Detect which cell encompasses the target text, then output its [x, y] center coordinate. 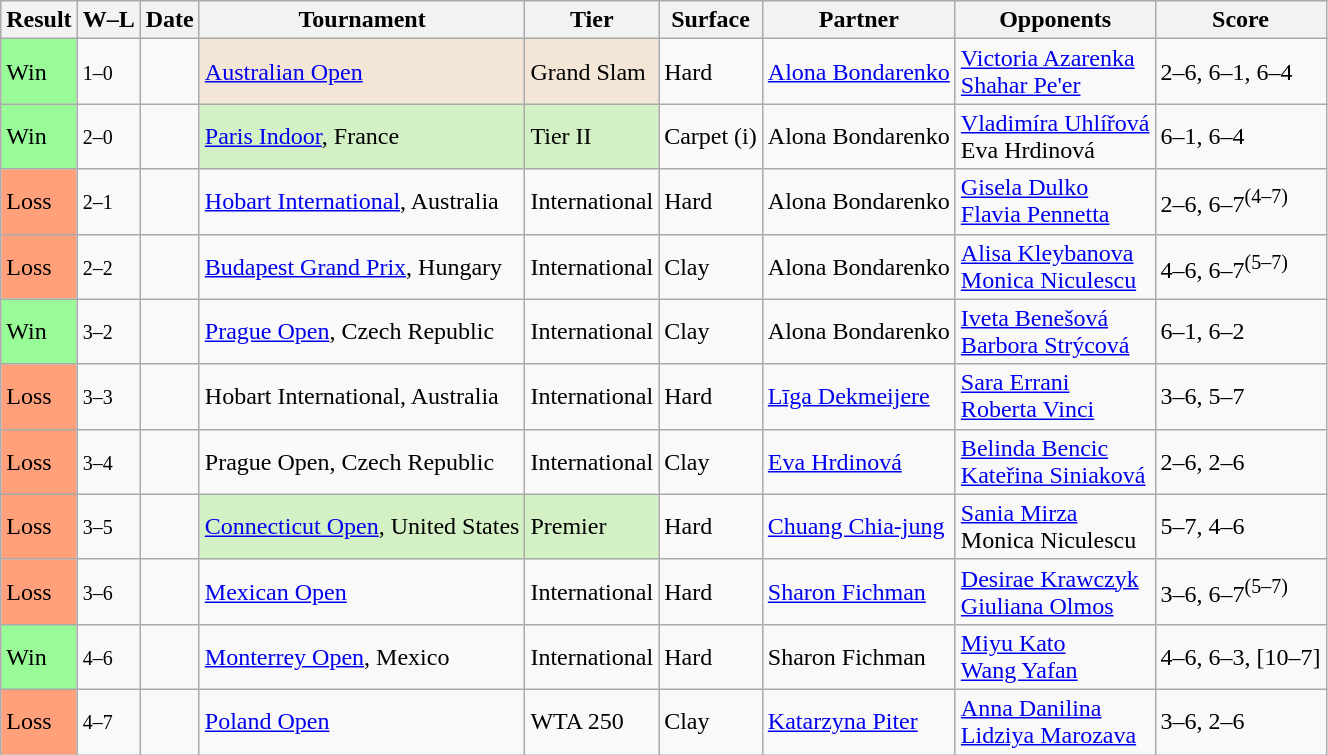
1–0 [108, 72]
Premier [592, 526]
3–3 [108, 396]
Victoria Azarenka Shahar Pe'er [1055, 72]
3–6 [108, 592]
Grand Slam [592, 72]
Carpet (i) [711, 136]
Sania Mirza Monica Niculescu [1055, 526]
Tier II [592, 136]
Eva Hrdinová [858, 462]
3–4 [108, 462]
Tournament [362, 20]
2–6, 6–1, 6–4 [1240, 72]
Alisa Kleybanova Monica Niculescu [1055, 266]
Belinda Bencic Kateřina Siniaková [1055, 462]
WTA 250 [592, 722]
Poland Open [362, 722]
Opponents [1055, 20]
4–6 [108, 656]
2–0 [108, 136]
3–5 [108, 526]
6–1, 6–4 [1240, 136]
2–6, 6–7(4–7) [1240, 202]
Gisela Dulko Flavia Pennetta [1055, 202]
Anna Danilina Lidziya Marozava [1055, 722]
3–2 [108, 332]
3–6, 6–7(5–7) [1240, 592]
4–6, 6–3, [10–7] [1240, 656]
Connecticut Open, United States [362, 526]
Score [1240, 20]
Mexican Open [362, 592]
Sara Errani Roberta Vinci [1055, 396]
Partner [858, 20]
Date [170, 20]
Līga Dekmeijere [858, 396]
3–6, 2–6 [1240, 722]
Iveta Benešová Barbora Strýcová [1055, 332]
Monterrey Open, Mexico [362, 656]
2–1 [108, 202]
3–6, 5–7 [1240, 396]
Vladimíra Uhlířová Eva Hrdinová [1055, 136]
Miyu Kato Wang Yafan [1055, 656]
Result [39, 20]
5–7, 4–6 [1240, 526]
4–6, 6–7(5–7) [1240, 266]
2–6, 2–6 [1240, 462]
Desirae Krawczyk Giuliana Olmos [1055, 592]
Paris Indoor, France [362, 136]
Tier [592, 20]
Katarzyna Piter [858, 722]
4–7 [108, 722]
2–2 [108, 266]
Budapest Grand Prix, Hungary [362, 266]
6–1, 6–2 [1240, 332]
W–L [108, 20]
Chuang Chia-jung [858, 526]
Surface [711, 20]
Australian Open [362, 72]
